Provide the [x, y] coordinate of the cell's center where the given text is located.  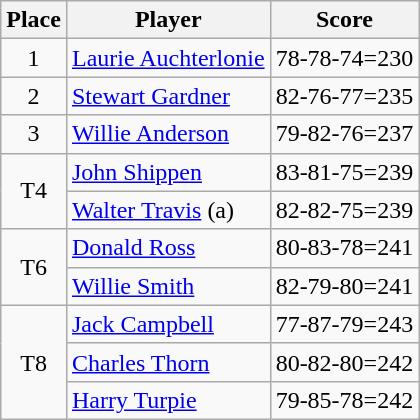
1 [34, 58]
Charles Thorn [168, 362]
Walter Travis (a) [168, 210]
80-82-80=242 [344, 362]
Place [34, 20]
3 [34, 134]
77-87-79=243 [344, 324]
2 [34, 96]
Jack Campbell [168, 324]
Willie Anderson [168, 134]
T4 [34, 191]
Willie Smith [168, 286]
Score [344, 20]
T6 [34, 267]
80-83-78=241 [344, 248]
79-85-78=242 [344, 400]
Harry Turpie [168, 400]
82-82-75=239 [344, 210]
82-76-77=235 [344, 96]
Laurie Auchterlonie [168, 58]
78-78-74=230 [344, 58]
T8 [34, 362]
79-82-76=237 [344, 134]
83-81-75=239 [344, 172]
Stewart Gardner [168, 96]
Donald Ross [168, 248]
82-79-80=241 [344, 286]
John Shippen [168, 172]
Player [168, 20]
